Capture the cell that displays the provided text and extract its [X, Y] central coordinate. 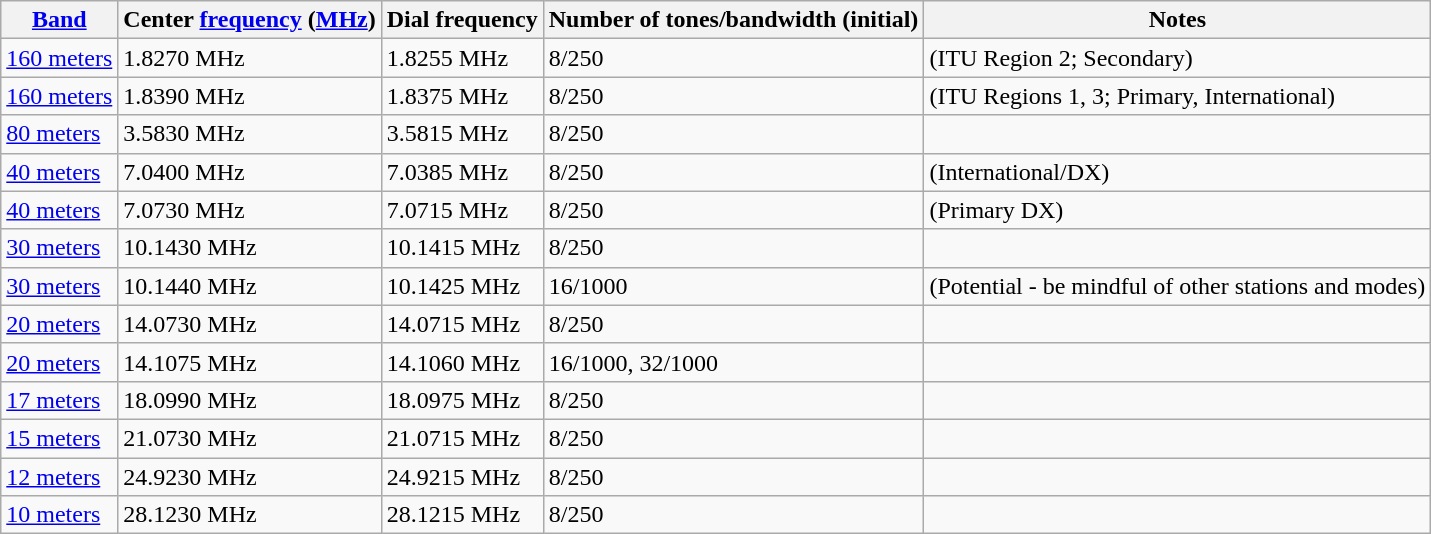
16/1000 [734, 286]
1.8270 MHz [250, 58]
10.1440 MHz [250, 286]
1.8390 MHz [250, 96]
18.0990 MHz [250, 400]
7.0730 MHz [250, 210]
(ITU Region 2; Secondary) [1178, 58]
(Potential - be mindful of other stations and modes) [1178, 286]
10.1430 MHz [250, 248]
24.9215 MHz [462, 477]
3.5830 MHz [250, 134]
21.0730 MHz [250, 438]
18.0975 MHz [462, 400]
(ITU Regions 1, 3; Primary, International) [1178, 96]
(International/DX) [1178, 172]
7.0385 MHz [462, 172]
10 meters [60, 515]
Notes [1178, 20]
14.0730 MHz [250, 324]
15 meters [60, 438]
21.0715 MHz [462, 438]
1.8255 MHz [462, 58]
Dial frequency [462, 20]
(Primary DX) [1178, 210]
17 meters [60, 400]
Band [60, 20]
14.0715 MHz [462, 324]
10.1425 MHz [462, 286]
7.0400 MHz [250, 172]
3.5815 MHz [462, 134]
12 meters [60, 477]
Number of tones/bandwidth (initial) [734, 20]
28.1215 MHz [462, 515]
24.9230 MHz [250, 477]
14.1075 MHz [250, 362]
16/1000, 32/1000 [734, 362]
7.0715 MHz [462, 210]
80 meters [60, 134]
10.1415 MHz [462, 248]
14.1060 MHz [462, 362]
Center frequency (MHz) [250, 20]
1.8375 MHz [462, 96]
28.1230 MHz [250, 515]
